Pinpoint the cell where the given text exists, returning its [X, Y] midpoint coordinate. 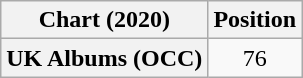
Position [255, 20]
UK Albums (OCC) [104, 58]
76 [255, 58]
Chart (2020) [104, 20]
